Capture the cell that displays the provided text and extract its [X, Y] central coordinate. 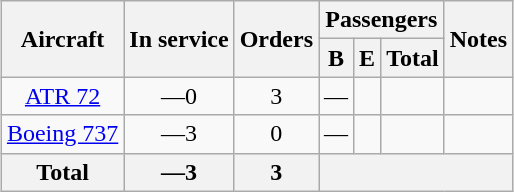
—0 [179, 96]
Boeing 737 [62, 134]
Aircraft [62, 39]
Passengers [382, 20]
Orders [276, 39]
E [368, 58]
ATR 72 [62, 96]
B [336, 58]
In service [179, 39]
0 [276, 134]
Notes [478, 39]
